Locate the cell with the specified text and output its (X, Y) center coordinate. 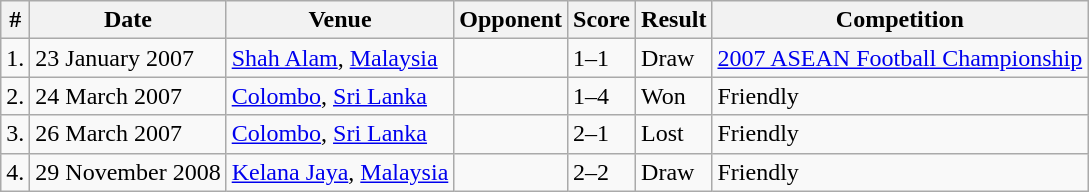
Won (674, 96)
Shah Alam, Malaysia (340, 58)
Kelana Jaya, Malaysia (340, 172)
29 November 2008 (128, 172)
Result (674, 20)
2–2 (602, 172)
# (16, 20)
1–4 (602, 96)
26 March 2007 (128, 134)
Opponent (511, 20)
Date (128, 20)
Venue (340, 20)
2–1 (602, 134)
Score (602, 20)
2. (16, 96)
23 January 2007 (128, 58)
3. (16, 134)
2007 ASEAN Football Championship (900, 58)
Lost (674, 134)
Competition (900, 20)
4. (16, 172)
1. (16, 58)
1–1 (602, 58)
24 March 2007 (128, 96)
